Search for the cell housing the specified text and yield its [x, y] center coordinate. 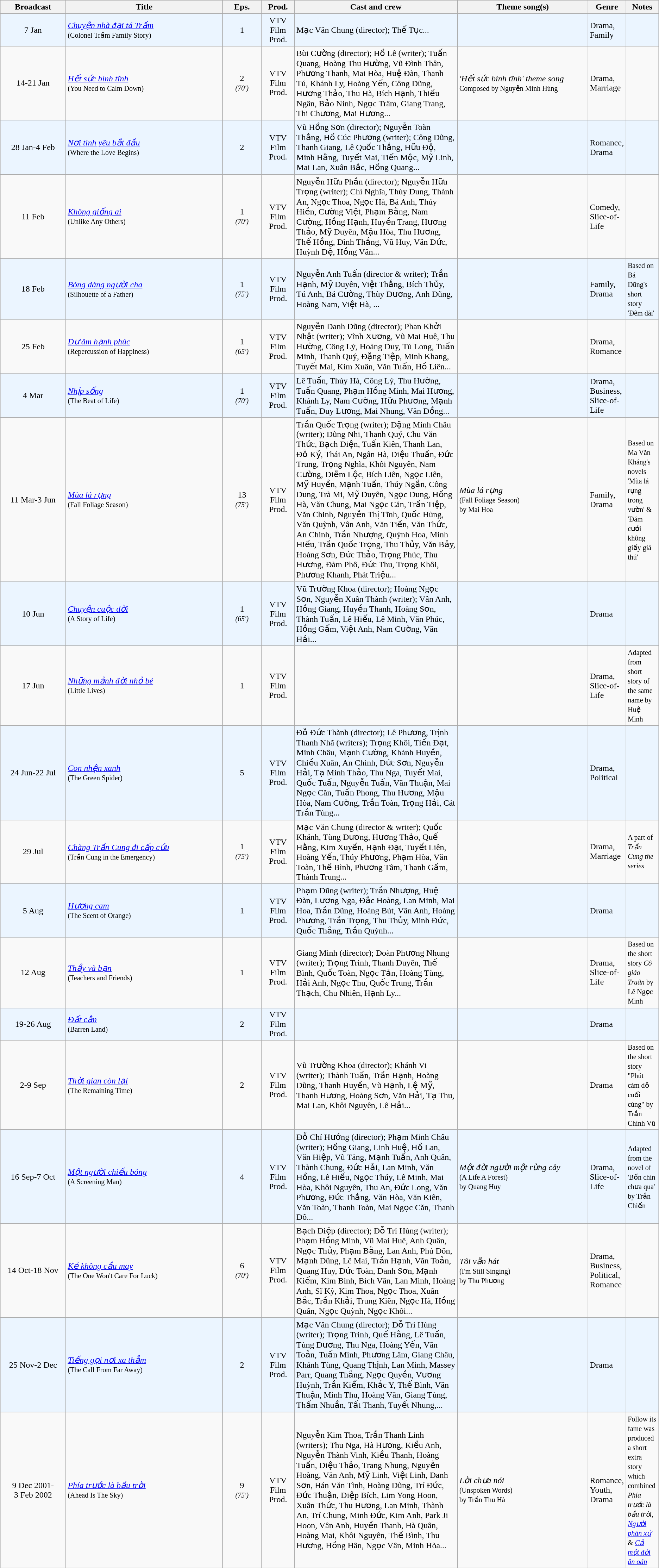
5 Aug [33, 911]
9 Dec 2001-3 Feb 2002 [33, 1490]
Thầy và bạn (Teachers and Friends) [144, 973]
14 Oct-18 Nov [33, 1270]
13(75′) [242, 500]
Mùa lá rụng(Fall Foliage Season)by Mai Hoa [522, 500]
Chàng Trần Cung đi cấp cứu (Trần Cung in the Emergency) [144, 851]
4 Mar [33, 396]
29 Jul [33, 851]
Notes [642, 7]
Nơi tình yêu bắt đầu (Where the Love Begins) [144, 147]
16 Sep-7 Oct [33, 1176]
Một đời người một rừng cây(A Life A Forest)by Quang Huy [522, 1176]
Dư âm hạnh phúc (Repercussion of Happiness) [144, 346]
Đất cằn (Barren Land) [144, 1024]
Thời gian còn lại (The Remaining Time) [144, 1085]
25 Nov-2 Dec [33, 1365]
Hương cam (The Scent of Orange) [144, 911]
Based on the short story "Phút cám dỗ cuối cùng" by Trần Chinh Vũ [642, 1085]
2-9 Sep [33, 1085]
A part of Trần Cung the series [642, 851]
Follow its fame was produced a short extra story which combined Phía trước là bầu trời, Người phán xử & Cả một đời ân oán [642, 1490]
Eps. [242, 7]
28 Jan-4 Feb [33, 147]
Lời chưa nói(Unspoken Words)by Trần Thu Hà [522, 1490]
Based on Ma Văn Kháng's novels 'Mùa lá rụng trong vườn' & 'Đám cưới không giấy giá thú' [642, 500]
Adapted from the novel of 'Bốn chín chưa qua' by Trần Chiến [642, 1176]
19-26 Aug [33, 1024]
Những mảnh đời nhỏ bé (Little Lives) [144, 685]
Genre [607, 7]
Tôi vẫn hát(I'm Still Singing)by Thu Phương [522, 1270]
11 Mar-3 Jun [33, 500]
Prod. [278, 7]
Phía trước là bầu trời (Ahead Is The Sky) [144, 1490]
Bóng dáng người cha (Silhouette of a Father) [144, 289]
Broadcast [33, 7]
Drama, Business, Slice-of-Life [607, 396]
7 Jan [33, 30]
6(70′) [242, 1270]
Mạc Văn Chung (director); Thế Tục... [376, 30]
4 [242, 1176]
17 Jun [33, 685]
Adapted from short story of the same name by Huệ Minh [642, 685]
5 [242, 773]
Romance, Drama [607, 147]
Tiếng gọi nơi xa thẳm (The Call From Far Away) [144, 1365]
Cast and crew [376, 7]
25 Feb [33, 346]
Nhịp sống (The Beat of Life) [144, 396]
Drama, Political [607, 773]
Không giống ai (Unlike Any Others) [144, 216]
Hết sức bình tĩnh (You Need to Calm Down) [144, 83]
'Hết sức bình tĩnh' theme song Composed by Nguyễn Minh Hùng [522, 83]
Drama, Family [607, 30]
12 Aug [33, 973]
14-21 Jan [33, 83]
11 Feb [33, 216]
Mùa lá rụng (Fall Foliage Season) [144, 500]
Một người chiếu bóng (A Screening Man) [144, 1176]
24 Jun-22 Jul [33, 773]
Comedy, Slice-of-Life [607, 216]
10 Jun [33, 613]
Based on the short story Cô giáo Truân by Lê Ngọc Minh [642, 973]
Romance, Youth, Drama [607, 1490]
Drama, Romance [607, 346]
Chuyện cuộc đời (A Story of Life) [144, 613]
2(70′) [242, 83]
Drama, Business, Political, Romance [607, 1270]
Chuyện nhà đại tá Trầm (Colonel Trầm Family Story) [144, 30]
Based on Bá Dũng's short story 'Đêm dài' [642, 289]
9(75′) [242, 1490]
Kẻ không cầu may (The One Won't Care For Luck) [144, 1270]
Nguyễn Anh Tuấn (director & writer); Trần Hạnh, Mỹ Duyên, Việt Thắng, Bích Thủy, Tú Anh, Bá Cường, Thùy Dương, Anh Dũng, Hoàng Nam, Việt Hà, ... [376, 289]
18 Feb [33, 289]
Theme song(s) [522, 7]
Title [144, 7]
Con nhện xanh (The Green Spider) [144, 773]
